Search for the cell housing the specified text and yield its (X, Y) center coordinate. 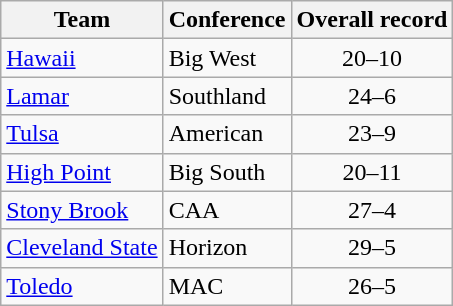
29–5 (372, 248)
Horizon (227, 248)
Conference (227, 20)
CAA (227, 210)
Overall record (372, 20)
Stony Brook (82, 210)
Big South (227, 172)
20–10 (372, 58)
Tulsa (82, 134)
Southland (227, 96)
27–4 (372, 210)
Cleveland State (82, 248)
American (227, 134)
Toledo (82, 286)
Big West (227, 58)
23–9 (372, 134)
Hawaii (82, 58)
24–6 (372, 96)
Lamar (82, 96)
26–5 (372, 286)
20–11 (372, 172)
MAC (227, 286)
High Point (82, 172)
Team (82, 20)
